Capture the cell that displays the provided text and extract its (x, y) central coordinate. 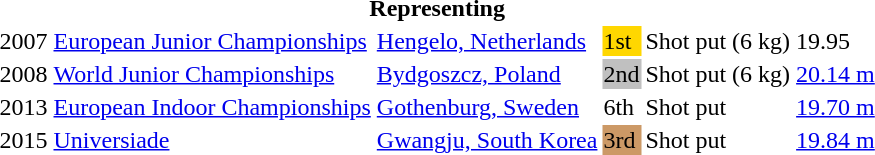
3rd (622, 140)
Bydgoszcz, Poland (487, 74)
2nd (622, 74)
World Junior Championships (212, 74)
European Junior Championships (212, 41)
1st (622, 41)
Universiade (212, 140)
Hengelo, Netherlands (487, 41)
Gothenburg, Sweden (487, 107)
Gwangju, South Korea (487, 140)
6th (622, 107)
European Indoor Championships (212, 107)
